Determine the [X, Y] coordinate at the center of the cell enclosing the given text.  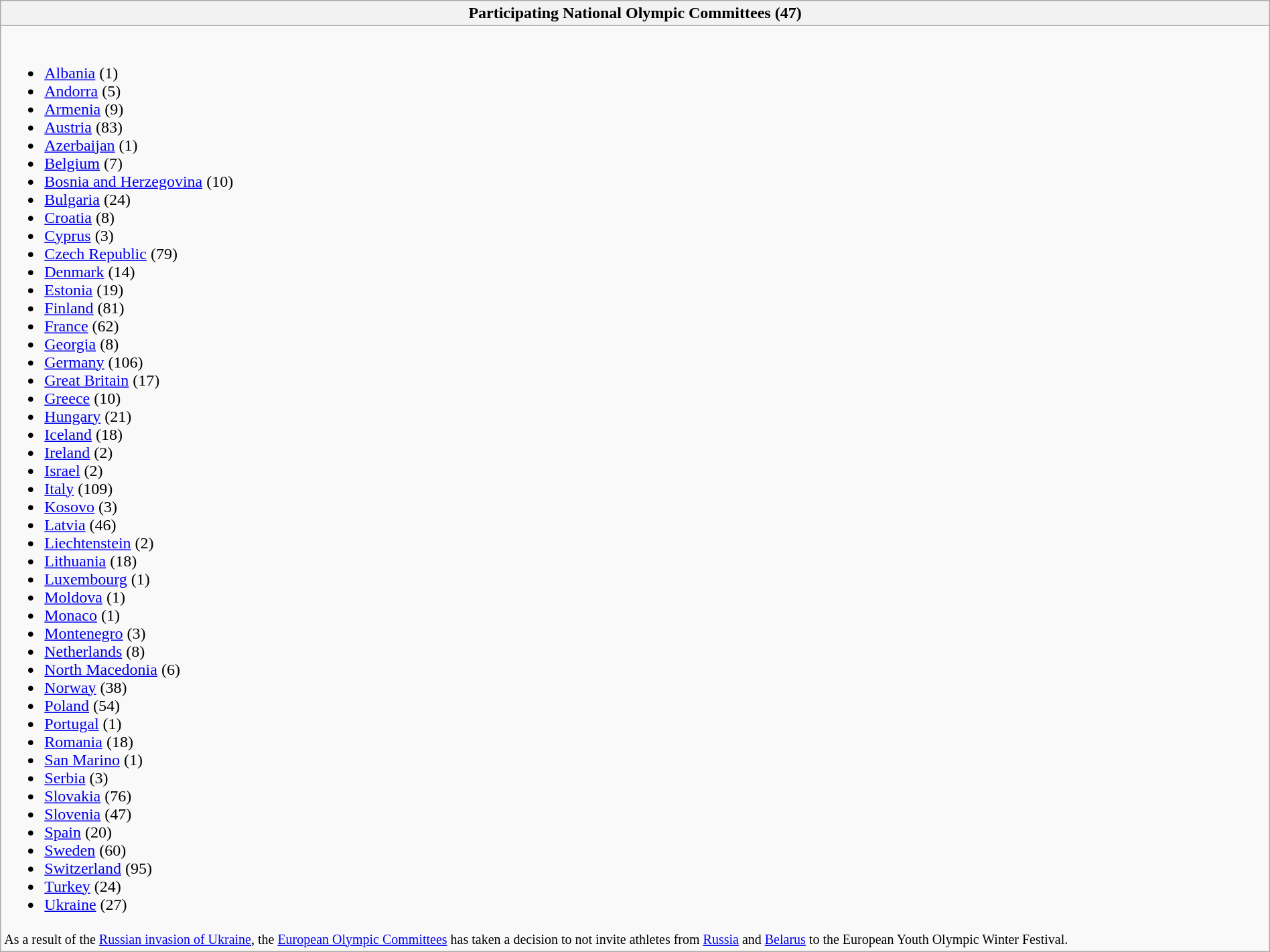
Participating National Olympic Committees (47) [635, 13]
